Find where the given text appears and provide that cell's center as (X, Y) coordinate. 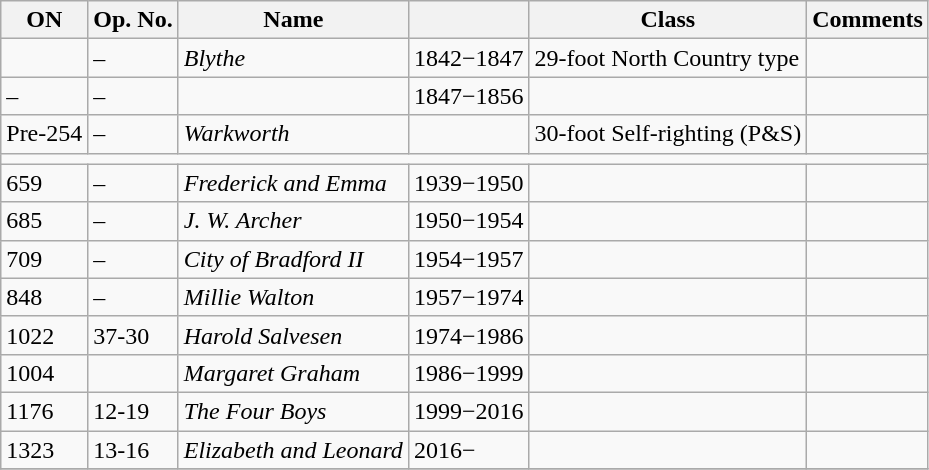
1974−1986 (468, 335)
1999−2016 (468, 411)
709 (44, 259)
30-foot Self-righting (P&S) (668, 134)
Pre-254 (44, 134)
The Four Boys (293, 411)
659 (44, 183)
Elizabeth and Leonard (293, 449)
Margaret Graham (293, 373)
29-foot North Country type (668, 58)
37-30 (133, 335)
13-16 (133, 449)
City of Bradford II (293, 259)
Name (293, 20)
Warkworth (293, 134)
Class (668, 20)
1842−1847 (468, 58)
685 (44, 221)
ON (44, 20)
1847−1856 (468, 96)
1954−1957 (468, 259)
1323 (44, 449)
1176 (44, 411)
Harold Salvesen (293, 335)
Blythe (293, 58)
Frederick and Emma (293, 183)
1022 (44, 335)
Millie Walton (293, 297)
1939−1950 (468, 183)
848 (44, 297)
1004 (44, 373)
Op. No. (133, 20)
Comments (868, 20)
12-19 (133, 411)
2016− (468, 449)
1950−1954 (468, 221)
1957−1974 (468, 297)
J. W. Archer (293, 221)
1986−1999 (468, 373)
